Scan for the cell matching the given text and deliver its [x, y] coordinate at center. 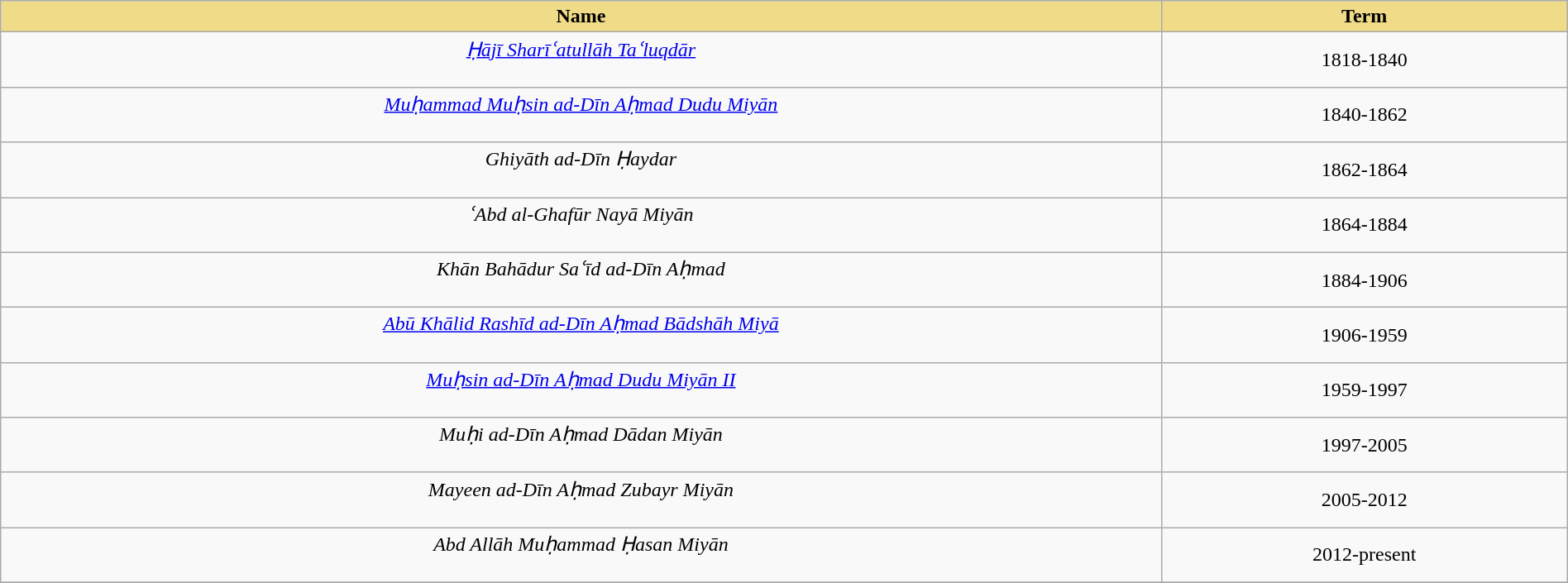
Abū Khālid Rashīd ad-Dīn Aḥmad Bādshāh Miyā [581, 336]
Khān Bahādur Saʿīd ad-Dīn Aḥmad [581, 280]
Term [1365, 17]
1864-1884 [1365, 225]
1840-1862 [1365, 114]
Ḥājī Sharīʿatullāh Taʿluqdār [581, 60]
Ghiyāth ad-Dīn Ḥaydar [581, 170]
Muḥsin ad-Dīn Aḥmad Dudu Miyān II [581, 390]
2012-present [1365, 556]
1862-1864 [1365, 170]
Mayeen ad-Dīn Aḥmad Zubayr Miyān [581, 499]
Muḥammad Muḥsin ad-Dīn Aḥmad Dudu Miyān [581, 114]
1997-2005 [1365, 445]
1906-1959 [1365, 336]
2005-2012 [1365, 499]
Name [581, 17]
Abd Allāh Muḥammad Ḥasan Miyān [581, 556]
ʿAbd al-Ghafūr Nayā Miyān [581, 225]
1884-1906 [1365, 280]
1959-1997 [1365, 390]
Muḥi ad-Dīn Aḥmad Dādan Miyān [581, 445]
1818-1840 [1365, 60]
